Output the (X, Y) coordinate of the center of the cell containing the given text.  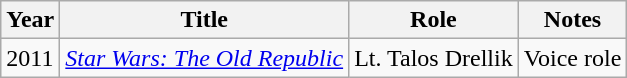
Voice role (572, 58)
Title (204, 20)
Notes (572, 20)
Year (30, 20)
2011 (30, 58)
Role (434, 20)
Star Wars: The Old Republic (204, 58)
Lt. Talos Drellik (434, 58)
